Pinpoint the cell where the given text exists, returning its (x, y) midpoint coordinate. 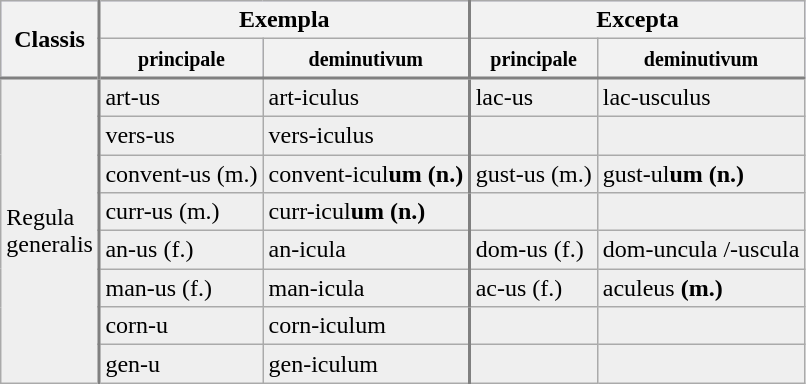
lac-usculus (701, 98)
Excepta (636, 20)
vers-iculus (366, 135)
gust-ulum (n.) (701, 173)
Exempla (284, 20)
convent-us (m.) (181, 173)
gen-u (181, 364)
corn-iculum (366, 326)
dom-uncula /-uscula (701, 250)
Regula generalis (50, 230)
art-us (181, 98)
man-icula (366, 288)
man-us (f.) (181, 288)
dom-us (f.) (533, 250)
ac-us (f.) (533, 288)
gust-us (m.) (533, 173)
curr-us (m.) (181, 212)
an-us (f.) (181, 250)
gen-iculum (366, 364)
Classis (50, 40)
corn-u (181, 326)
curr-iculum (n.) (366, 212)
aculeus (m.) (701, 288)
lac-us (533, 98)
an-icula (366, 250)
convent-iculum (n.) (366, 173)
vers-us (181, 135)
art-iculus (366, 98)
